Search for the cell housing the specified text and yield its [x, y] center coordinate. 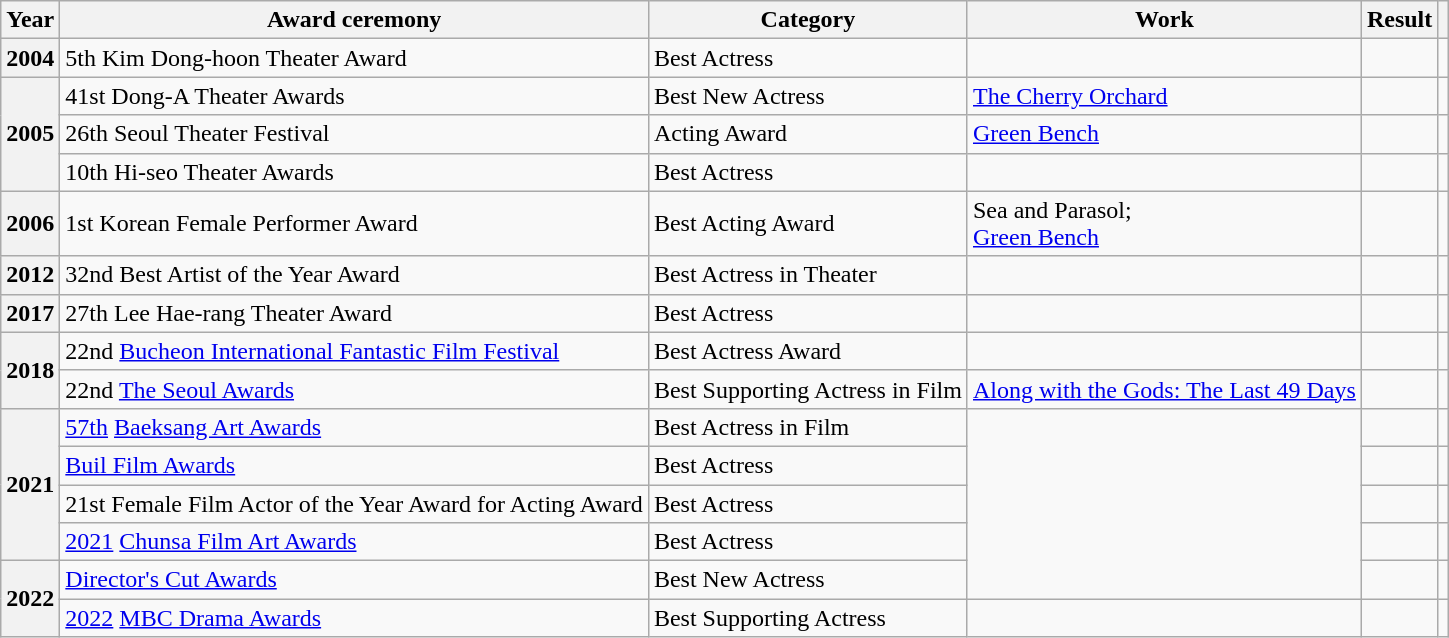
22nd Bucheon International Fantastic Film Festival [354, 351]
The Cherry Orchard [1164, 96]
Along with the Gods: The Last 49 Days [1164, 389]
27th Lee Hae-rang Theater Award [354, 313]
2004 [30, 58]
2022 [30, 599]
2021 [30, 484]
Best Supporting Actress in Film [808, 389]
Award ceremony [354, 20]
Best Actress Award [808, 351]
Best Actress in Theater [808, 275]
1st Korean Female Performer Award [354, 224]
Year [30, 20]
2021 Chunsa Film Art Awards [354, 542]
Result [1399, 20]
Best Actress in Film [808, 427]
2005 [30, 134]
22nd The Seoul Awards [354, 389]
10th Hi-seo Theater Awards [354, 172]
32nd Best Artist of the Year Award [354, 275]
2017 [30, 313]
41st Dong-A Theater Awards [354, 96]
21st Female Film Actor of the Year Award for Acting Award [354, 503]
Category [808, 20]
26th Seoul Theater Festival [354, 134]
Acting Award [808, 134]
Sea and Parasol;Green Bench [1164, 224]
Best Supporting Actress [808, 618]
Best Acting Award [808, 224]
2006 [30, 224]
5th Kim Dong-hoon Theater Award [354, 58]
Green Bench [1164, 134]
Buil Film Awards [354, 465]
2018 [30, 370]
Director's Cut Awards [354, 580]
2022 MBC Drama Awards [354, 618]
Work [1164, 20]
2012 [30, 275]
57th Baeksang Art Awards [354, 427]
